For the text-containing cell, return its midpoint in [X, Y] coordinate format. 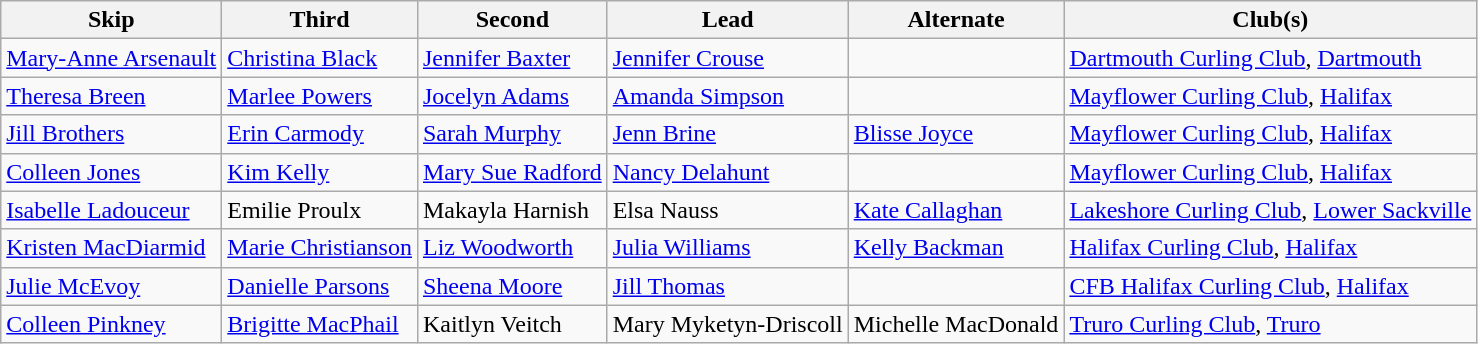
Jenn Brine [728, 134]
Christina Black [320, 58]
Dartmouth Curling Club, Dartmouth [1270, 58]
Mary Myketyn-Driscoll [728, 324]
Jennifer Baxter [512, 58]
Julie McEvoy [112, 286]
Halifax Curling Club, Halifax [1270, 248]
Erin Carmody [320, 134]
Club(s) [1270, 20]
Kristen MacDiarmid [112, 248]
Lead [728, 20]
Third [320, 20]
Kaitlyn Veitch [512, 324]
Colleen Jones [112, 172]
Isabelle Ladouceur [112, 210]
Sarah Murphy [512, 134]
Marie Christianson [320, 248]
Skip [112, 20]
Kate Callaghan [956, 210]
Marlee Powers [320, 96]
Brigitte MacPhail [320, 324]
Amanda Simpson [728, 96]
Colleen Pinkney [112, 324]
Truro Curling Club, Truro [1270, 324]
Theresa Breen [112, 96]
Elsa Nauss [728, 210]
Jocelyn Adams [512, 96]
Kelly Backman [956, 248]
Jill Brothers [112, 134]
Alternate [956, 20]
Lakeshore Curling Club, Lower Sackville [1270, 210]
Mary Sue Radford [512, 172]
Second [512, 20]
Mary-Anne Arsenault [112, 58]
Danielle Parsons [320, 286]
Makayla Harnish [512, 210]
Blisse Joyce [956, 134]
Julia Williams [728, 248]
Kim Kelly [320, 172]
Jennifer Crouse [728, 58]
Michelle MacDonald [956, 324]
Jill Thomas [728, 286]
Nancy Delahunt [728, 172]
Sheena Moore [512, 286]
CFB Halifax Curling Club, Halifax [1270, 286]
Emilie Proulx [320, 210]
Liz Woodworth [512, 248]
